Extract the [x, y] coordinate from the center of the cell holding the provided text.  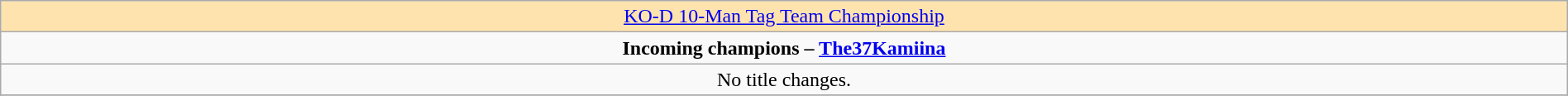
No title changes. [784, 79]
Incoming champions – The37Kamiina [784, 48]
KO-D 10-Man Tag Team Championship [784, 17]
